Output the [X, Y] coordinate of the center of the cell containing the given text.  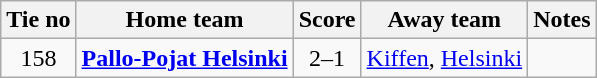
Home team [184, 20]
Notes [562, 20]
Pallo-Pojat Helsinki [184, 58]
Tie no [38, 20]
Away team [444, 20]
Kiffen, Helsinki [444, 58]
Score [327, 20]
158 [38, 58]
2–1 [327, 58]
